Identify which cell holds the provided text, then report its (x, y) central coordinate. 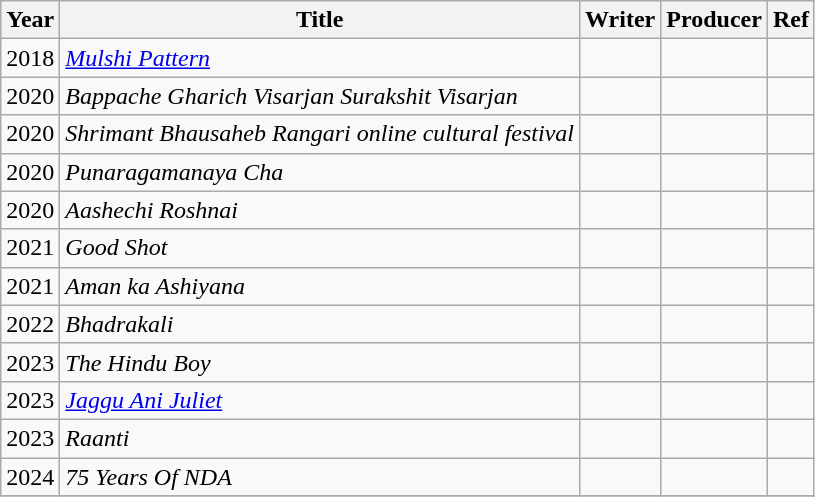
2018 (30, 58)
Shrimant Bhausaheb Rangari online cultural festival (320, 134)
75 Years Of NDA (320, 477)
Year (30, 20)
Producer (714, 20)
Raanti (320, 438)
Jaggu Ani Juliet (320, 400)
Good Shot (320, 248)
The Hindu Boy (320, 362)
Title (320, 20)
Bhadrakali (320, 324)
2024 (30, 477)
Writer (620, 20)
Ref (790, 20)
Aashechi Roshnai (320, 210)
Aman ka Ashiyana (320, 286)
Punaragamanaya Cha (320, 172)
Bappache Gharich Visarjan Surakshit Visarjan (320, 96)
Mulshi Pattern (320, 58)
2022 (30, 324)
